Provide the (X, Y) coordinate of the cell's center where the given text is located.  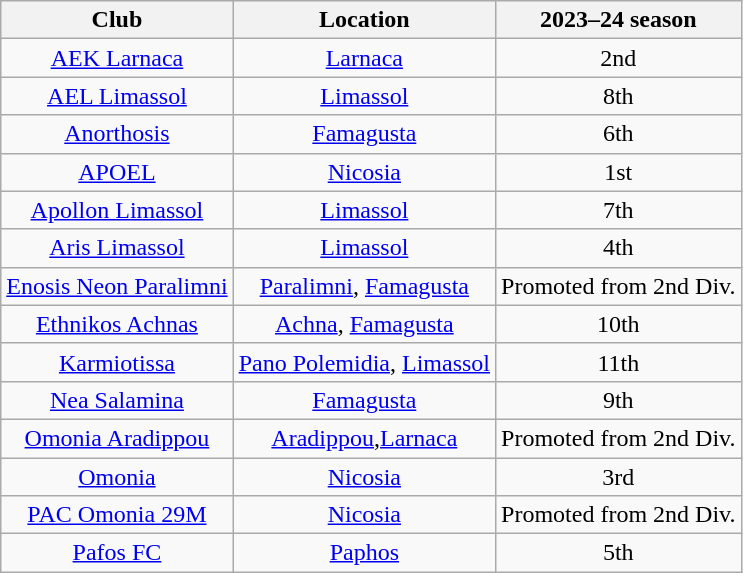
Paphos (364, 553)
Aradippou,Larnaca (364, 438)
AEL Limassol (117, 96)
8th (618, 96)
Pano Polemidia, Limassol (364, 362)
Aris Limassol (117, 248)
5th (618, 553)
Apollon Limassol (117, 210)
9th (618, 400)
Omonia Aradippou (117, 438)
10th (618, 324)
Ethnikos Achnas (117, 324)
Anorthosis (117, 134)
Location (364, 20)
2nd (618, 58)
Club (117, 20)
PAC Omonia 29M (117, 515)
3rd (618, 477)
7th (618, 210)
AEK Larnaca (117, 58)
Achna, Famagusta (364, 324)
4th (618, 248)
Karmiotissa (117, 362)
11th (618, 362)
2023–24 season (618, 20)
Paralimni, Famagusta (364, 286)
Omonia (117, 477)
APOEL (117, 172)
Nea Salamina (117, 400)
Pafos FC (117, 553)
Larnaca (364, 58)
1st (618, 172)
6th (618, 134)
Enosis Neon Paralimni (117, 286)
